Provide the (x, y) coordinate of the cell's center where the given text is located.  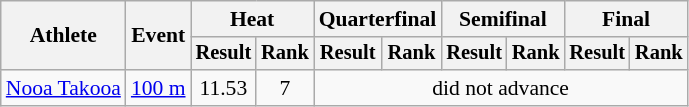
Nooa Takooa (64, 88)
Final (626, 19)
Athlete (64, 36)
7 (285, 88)
Semifinal (502, 19)
did not advance (501, 88)
Heat (252, 19)
11.53 (224, 88)
Quarterfinal (378, 19)
Event (158, 36)
100 m (158, 88)
